From the cell containing the given text, extract its center point as (X, Y) coordinate. 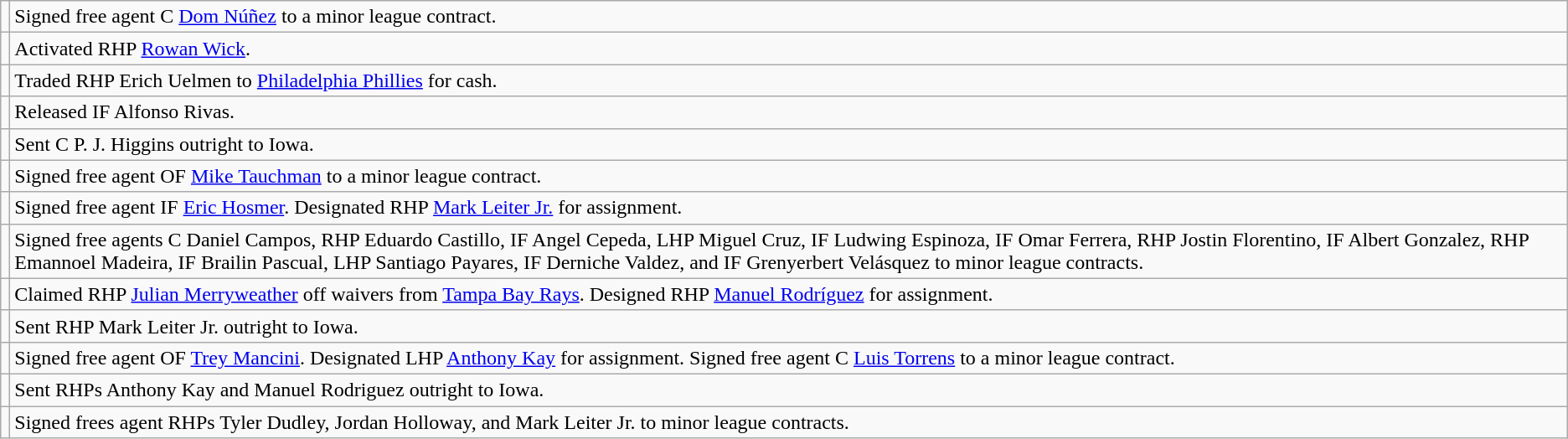
Claimed RHP Julian Merryweather off waivers from Tampa Bay Rays. Designed RHP Manuel Rodríguez for assignment. (789, 294)
Sent C P. J. Higgins outright to Iowa. (789, 144)
Activated RHP Rowan Wick. (789, 49)
Sent RHP Mark Leiter Jr. outright to Iowa. (789, 326)
Signed free agent C Dom Núñez to a minor league contract. (789, 17)
Signed free agent OF Trey Mancini. Designated LHP Anthony Kay for assignment. Signed free agent C Luis Torrens to a minor league contract. (789, 358)
Sent RHPs Anthony Kay and Manuel Rodriguez outright to Iowa. (789, 390)
Signed frees agent RHPs Tyler Dudley, Jordan Holloway, and Mark Leiter Jr. to minor league contracts. (789, 421)
Traded RHP Erich Uelmen to Philadelphia Phillies for cash. (789, 80)
Signed free agent OF Mike Tauchman to a minor league contract. (789, 176)
Signed free agent IF Eric Hosmer. Designated RHP Mark Leiter Jr. for assignment. (789, 208)
Released IF Alfonso Rivas. (789, 112)
